Identify which cell holds the provided text, then report its (x, y) central coordinate. 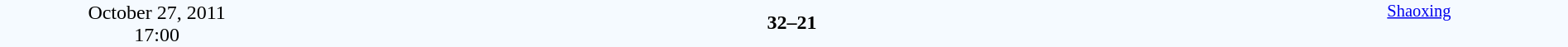
32–21 (791, 22)
Shaoxing (1419, 23)
October 27, 201117:00 (157, 23)
